Determine the [X, Y] coordinate at the center of the cell enclosing the given text.  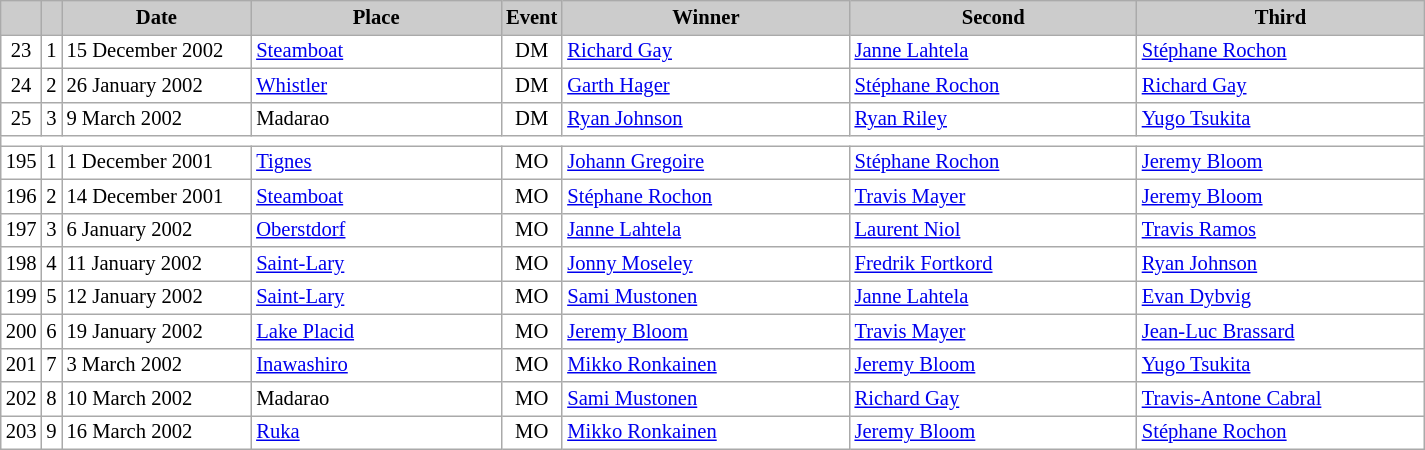
26 January 2002 [157, 85]
6 [51, 331]
14 December 2001 [157, 196]
Laurent Niol [994, 230]
Tignes [376, 162]
201 [22, 365]
196 [22, 196]
5 [51, 297]
Third [1280, 17]
Jonny Moseley [706, 263]
19 January 2002 [157, 331]
199 [22, 297]
8 [51, 399]
1 December 2001 [157, 162]
6 January 2002 [157, 230]
Ruka [376, 432]
195 [22, 162]
Jean-Luc Brassard [1280, 331]
Ryan Riley [994, 119]
9 March 2002 [157, 119]
Winner [706, 17]
Travis Ramos [1280, 230]
Event [532, 17]
197 [22, 230]
Oberstdorf [376, 230]
202 [22, 399]
Second [994, 17]
10 March 2002 [157, 399]
Lake Placid [376, 331]
25 [22, 119]
Place [376, 17]
12 January 2002 [157, 297]
7 [51, 365]
11 January 2002 [157, 263]
203 [22, 432]
3 March 2002 [157, 365]
Garth Hager [706, 85]
Date [157, 17]
9 [51, 432]
16 March 2002 [157, 432]
Travis-Antone Cabral [1280, 399]
200 [22, 331]
15 December 2002 [157, 51]
Inawashiro [376, 365]
24 [22, 85]
23 [22, 51]
198 [22, 263]
4 [51, 263]
Johann Gregoire [706, 162]
Whistler [376, 85]
Evan Dybvig [1280, 297]
Fredrik Fortkord [994, 263]
